Capture the cell that displays the provided text and extract its [x, y] central coordinate. 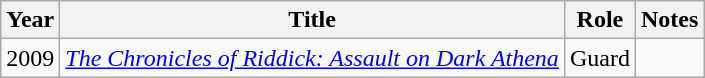
Year [30, 20]
The Chronicles of Riddick: Assault on Dark Athena [312, 58]
Role [600, 20]
Notes [669, 20]
Title [312, 20]
Guard [600, 58]
2009 [30, 58]
